Identify which cell holds the provided text, then report its (x, y) central coordinate. 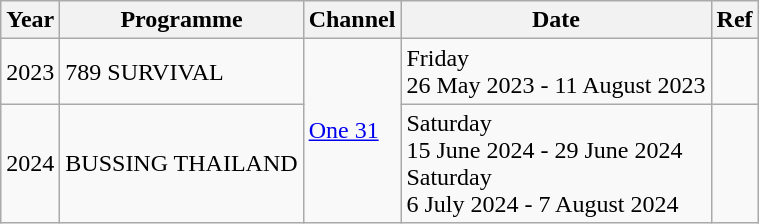
Ref (734, 20)
Date (556, 20)
2023 (30, 72)
Saturday15 June 2024 - 29 June 2024Saturday6 July 2024 - 7 August 2024 (556, 164)
2024 (30, 164)
BUSSING THAILAND (182, 164)
789 SURVIVAL (182, 72)
Channel (352, 20)
Year (30, 20)
Programme (182, 20)
Friday26 May 2023 - 11 August 2023 (556, 72)
One 31 (352, 131)
